Provide the [X, Y] coordinate of the cell's center where the given text is located.  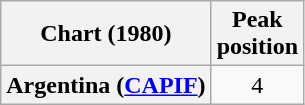
Argentina (CAPIF) [106, 85]
Peakposition [257, 34]
Chart (1980) [106, 34]
4 [257, 85]
